Determine the [x, y] coordinate at the center of the cell enclosing the given text.  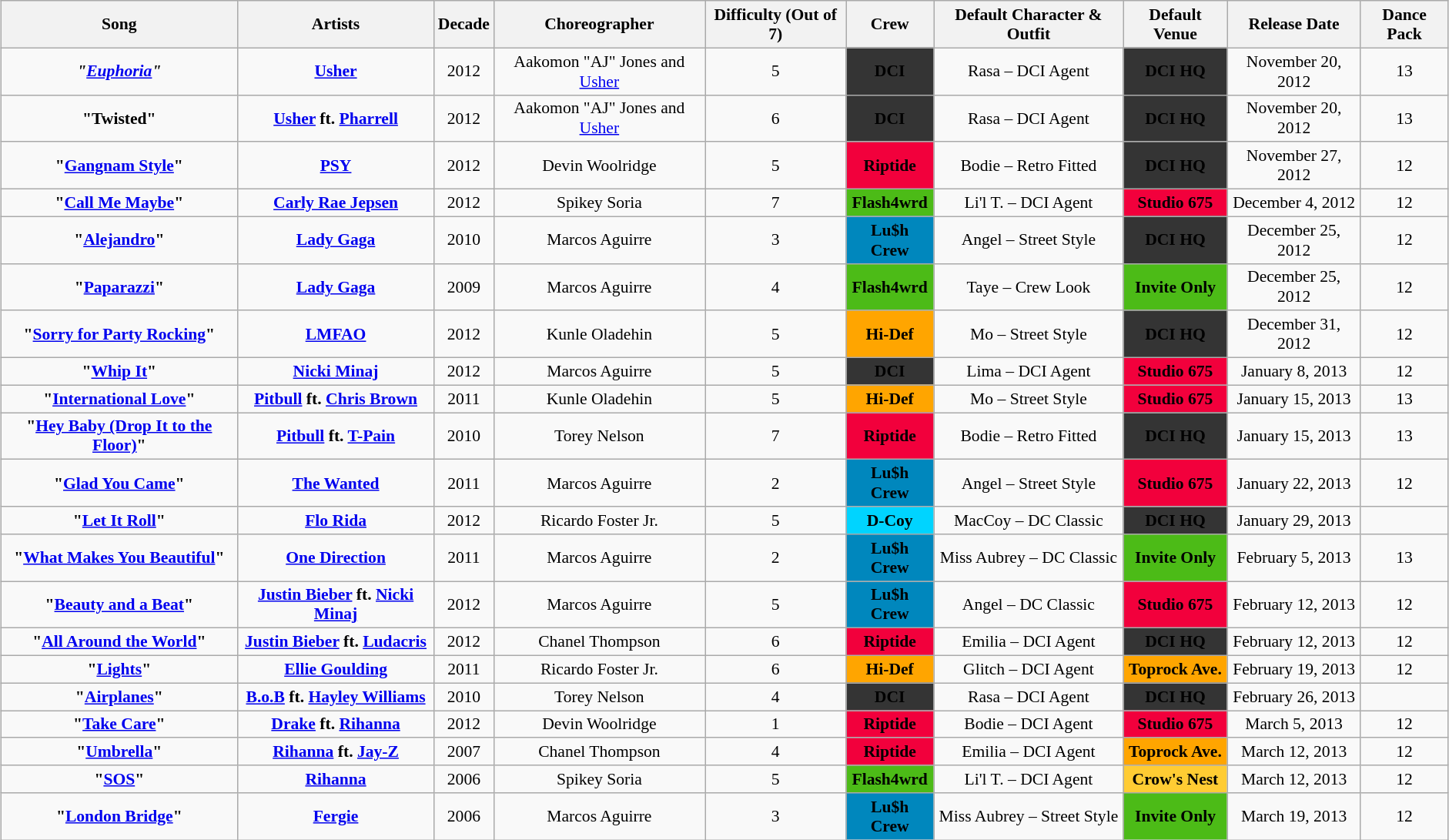
January 22, 2013 [1294, 484]
December 4, 2012 [1294, 202]
Justin Bieber ft. Nicki Minaj [336, 604]
Usher [336, 71]
Miss Aubrey – Street Style [1029, 816]
"Sorry for Party Rocking" [119, 334]
Bodie – DCI Agent [1029, 724]
"Twisted" [119, 119]
Release Date [1294, 25]
Rihanna [336, 779]
"Euphoria" [119, 71]
Miss Aubrey – DC Classic [1029, 557]
March 19, 2013 [1294, 816]
Crow's Nest [1175, 779]
2007 [463, 751]
Taye – Crew Look [1029, 286]
March 5, 2013 [1294, 724]
"Call Me Maybe" [119, 202]
"All Around the World" [119, 642]
Flo Rida [336, 520]
Dance Pack [1404, 25]
MacCoy – DC Classic [1029, 520]
Artists [336, 25]
Pitbull ft. Chris Brown [336, 399]
Difficulty (Out of 7) [776, 25]
Glitch – DCI Agent [1029, 669]
January 29, 2013 [1294, 520]
"Let It Roll" [119, 520]
"Hey Baby (Drop It to the Floor)" [119, 436]
Default Character & Outfit [1029, 25]
Carly Rae Jepsen [336, 202]
January 8, 2013 [1294, 371]
Pitbull ft. T-Pain [336, 436]
Default Venue [1175, 25]
Rihanna ft. Jay-Z [336, 751]
The Wanted [336, 484]
December 31, 2012 [1294, 334]
Choreographer [599, 25]
"International Love" [119, 399]
LMFAO [336, 334]
2009 [463, 286]
"What Makes You Beautiful" [119, 557]
One Direction [336, 557]
Crew [890, 25]
Ellie Goulding [336, 669]
February 26, 2013 [1294, 697]
Lima – DCI Agent [1029, 371]
Fergie [336, 816]
February 19, 2013 [1294, 669]
Decade [463, 25]
"Take Care" [119, 724]
"Alejandro" [119, 240]
February 5, 2013 [1294, 557]
November 27, 2012 [1294, 165]
Drake ft. Rihanna [336, 724]
Song [119, 25]
Angel – DC Classic [1029, 604]
"London Bridge" [119, 816]
Nicki Minaj [336, 371]
Justin Bieber ft. Ludacris [336, 642]
B.o.B ft. Hayley Williams [336, 697]
"SOS" [119, 779]
D-Coy [890, 520]
"Umbrella" [119, 751]
"Gangnam Style" [119, 165]
"Paparazzi" [119, 286]
1 [776, 724]
"Glad You Came" [119, 484]
PSY [336, 165]
"Airplanes" [119, 697]
Usher ft. Pharrell [336, 119]
"Lights" [119, 669]
"Whip It" [119, 371]
"Beauty and a Beat" [119, 604]
